Return the [x, y] coordinate for the center point of the cell that contains the specified text.  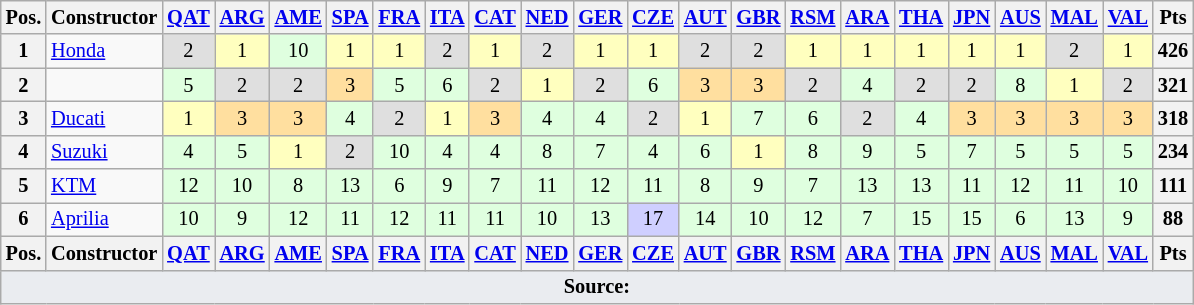
Suzuki [104, 152]
321 [1173, 85]
318 [1173, 118]
KTM [104, 186]
14 [706, 219]
Aprilia [104, 219]
Ducati [104, 118]
Honda [104, 51]
234 [1173, 152]
111 [1173, 186]
426 [1173, 51]
17 [653, 219]
Source: [597, 287]
88 [1173, 219]
